Output the (X, Y) coordinate of the center of the cell containing the given text.  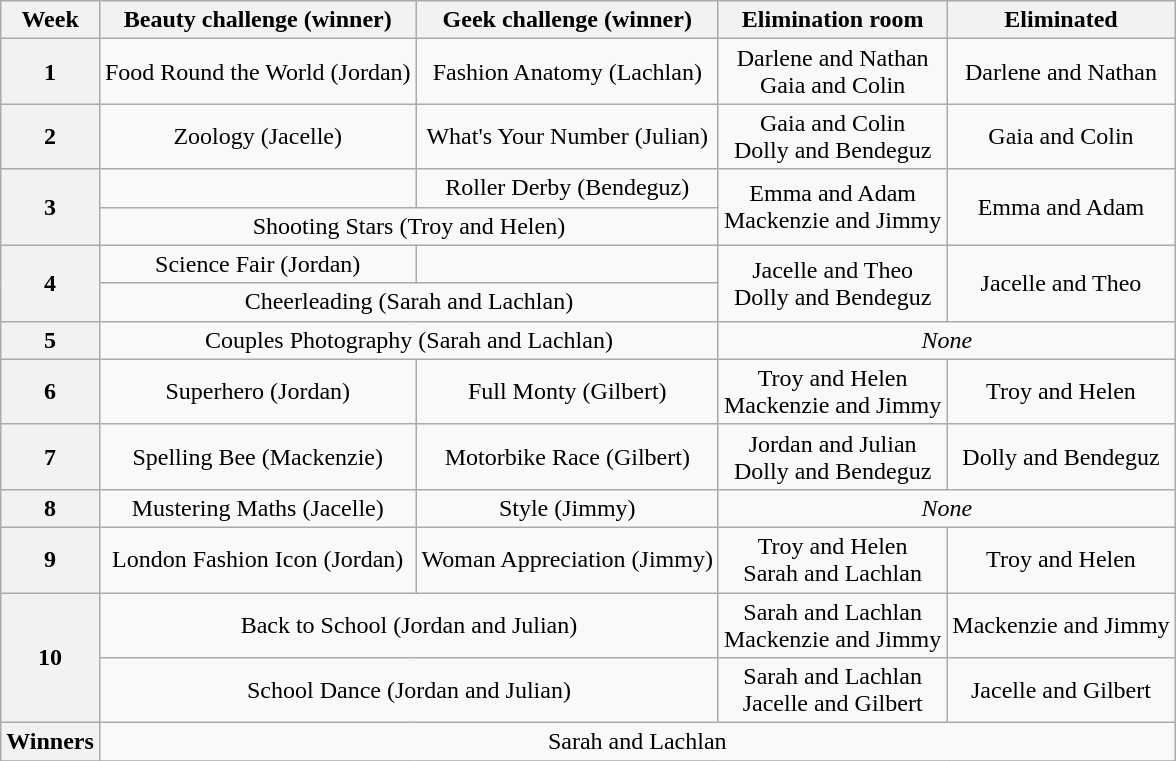
Superhero (Jordan) (258, 392)
Back to School (Jordan and Julian) (408, 624)
Troy and HelenMackenzie and Jimmy (832, 392)
Cheerleading (Sarah and Lachlan) (408, 302)
Emma and Adam (1061, 207)
Food Round the World (Jordan) (258, 72)
Gaia and ColinDolly and Bendeguz (832, 136)
Darlene and NathanGaia and Colin (832, 72)
Elimination room (832, 20)
Mackenzie and Jimmy (1061, 624)
10 (50, 657)
Winners (50, 742)
Jacelle and Gilbert (1061, 690)
Style (Jimmy) (567, 508)
Shooting Stars (Troy and Helen) (408, 226)
Sarah and LachlanJacelle and Gilbert (832, 690)
2 (50, 136)
Jordan and JulianDolly and Bendeguz (832, 456)
Jacelle and Theo (1061, 283)
3 (50, 207)
5 (50, 340)
What's Your Number (Julian) (567, 136)
Emma and AdamMackenzie and Jimmy (832, 207)
4 (50, 283)
9 (50, 560)
Dolly and Bendeguz (1061, 456)
Full Monty (Gilbert) (567, 392)
Eliminated (1061, 20)
Jacelle and TheoDolly and Bendeguz (832, 283)
Beauty challenge (winner) (258, 20)
Woman Appreciation (Jimmy) (567, 560)
Sarah and Lachlan (637, 742)
Roller Derby (Bendeguz) (567, 188)
Darlene and Nathan (1061, 72)
London Fashion Icon (Jordan) (258, 560)
Zoology (Jacelle) (258, 136)
6 (50, 392)
School Dance (Jordan and Julian) (408, 690)
Mustering Maths (Jacelle) (258, 508)
Geek challenge (winner) (567, 20)
7 (50, 456)
1 (50, 72)
Sarah and LachlanMackenzie and Jimmy (832, 624)
Gaia and Colin (1061, 136)
Couples Photography (Sarah and Lachlan) (408, 340)
Science Fair (Jordan) (258, 264)
8 (50, 508)
Motorbike Race (Gilbert) (567, 456)
Week (50, 20)
Spelling Bee (Mackenzie) (258, 456)
Fashion Anatomy (Lachlan) (567, 72)
Troy and HelenSarah and Lachlan (832, 560)
